For the text-containing cell, return its midpoint in (x, y) coordinate format. 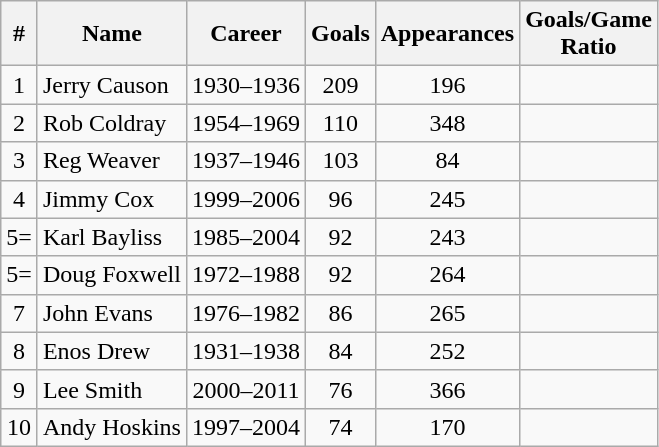
86 (341, 313)
103 (341, 161)
1997–2004 (246, 427)
Andy Hoskins (112, 427)
John Evans (112, 313)
209 (341, 85)
1985–2004 (246, 237)
Rob Coldray (112, 123)
Karl Bayliss (112, 237)
8 (20, 351)
Name (112, 34)
Career (246, 34)
1 (20, 85)
Reg Weaver (112, 161)
# (20, 34)
245 (447, 199)
1972–1988 (246, 275)
96 (341, 199)
110 (341, 123)
Enos Drew (112, 351)
252 (447, 351)
Doug Foxwell (112, 275)
7 (20, 313)
196 (447, 85)
366 (447, 389)
265 (447, 313)
1931–1938 (246, 351)
2 (20, 123)
Goals/GameRatio (589, 34)
Jimmy Cox (112, 199)
1999–2006 (246, 199)
10 (20, 427)
4 (20, 199)
2000–2011 (246, 389)
76 (341, 389)
170 (447, 427)
1937–1946 (246, 161)
3 (20, 161)
243 (447, 237)
1976–1982 (246, 313)
1930–1936 (246, 85)
74 (341, 427)
Appearances (447, 34)
264 (447, 275)
1954–1969 (246, 123)
348 (447, 123)
9 (20, 389)
Lee Smith (112, 389)
Goals (341, 34)
Jerry Causon (112, 85)
